Extract the [X, Y] coordinate from the center of the cell holding the provided text.  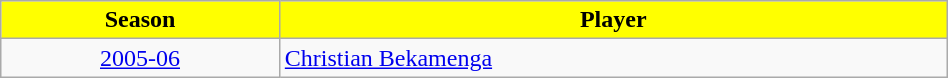
2005-06 [140, 58]
Christian Bekamenga [613, 58]
Season [140, 20]
Player [613, 20]
